Detect which cell encompasses the target text, then output its (x, y) center coordinate. 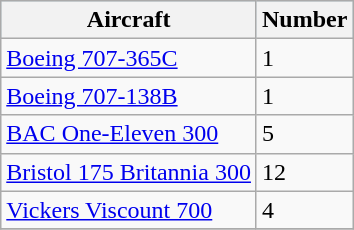
Vickers Viscount 700 (129, 210)
Boeing 707-365C (129, 58)
Aircraft (129, 20)
4 (304, 210)
BAC One-Eleven 300 (129, 134)
Number (304, 20)
5 (304, 134)
Bristol 175 Britannia 300 (129, 172)
Boeing 707-138B (129, 96)
12 (304, 172)
